Capture the cell that displays the provided text and extract its [x, y] central coordinate. 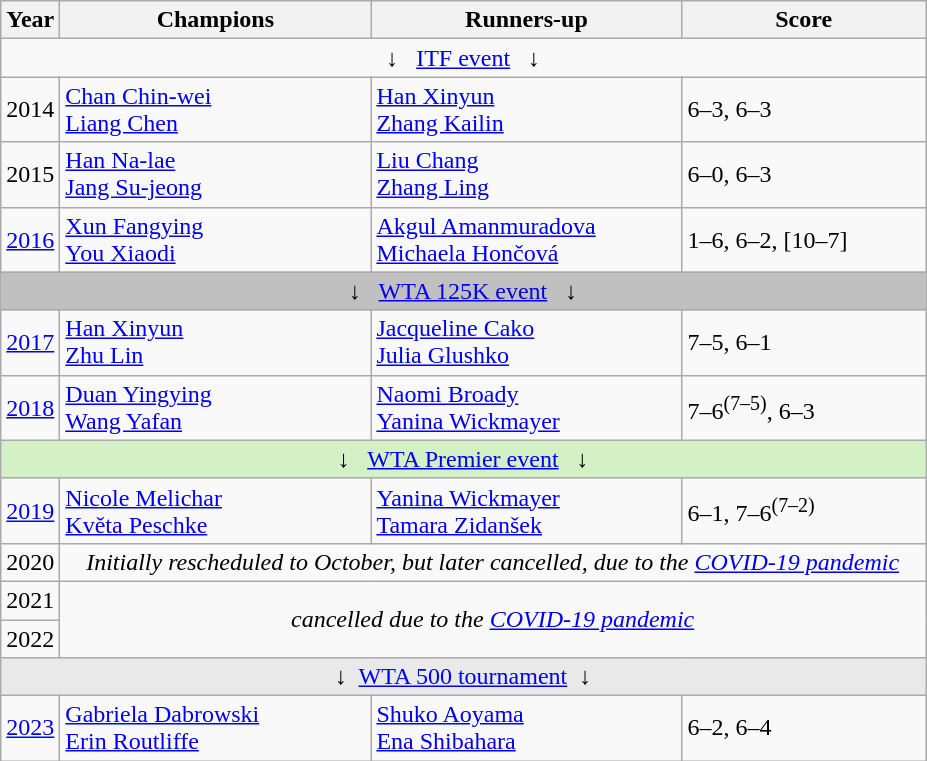
2019 [30, 510]
↓ WTA Premier event ↓ [464, 459]
2016 [30, 240]
↓ WTA 125K event ↓ [464, 291]
Han Xinyun Zhu Lin [216, 342]
cancelled due to the COVID-19 pandemic [493, 619]
Naomi Broady Yanina Wickmayer [526, 408]
Year [30, 20]
2015 [30, 174]
Jacqueline Cako Julia Glushko [526, 342]
Score [804, 20]
Yanina Wickmayer Tamara Zidanšek [526, 510]
2014 [30, 110]
2020 [30, 562]
6–0, 6–3 [804, 174]
↓ ITF event ↓ [464, 58]
Gabriela Dabrowski Erin Routliffe [216, 728]
6–2, 6–4 [804, 728]
7–6(7–5), 6–3 [804, 408]
1–6, 6–2, [10–7] [804, 240]
Han Na-lae Jang Su-jeong [216, 174]
2017 [30, 342]
2021 [30, 600]
Initially rescheduled to October, but later cancelled, due to the COVID-19 pandemic [493, 562]
Chan Chin-wei Liang Chen [216, 110]
Shuko Aoyama Ena Shibahara [526, 728]
Champions [216, 20]
2022 [30, 639]
7–5, 6–1 [804, 342]
Runners-up [526, 20]
Xun Fangying You Xiaodi [216, 240]
6–1, 7–6(7–2) [804, 510]
Duan Yingying Wang Yafan [216, 408]
Akgul Amanmuradova Michaela Hončová [526, 240]
6–3, 6–3 [804, 110]
Liu Chang Zhang Ling [526, 174]
Han Xinyun Zhang Kailin [526, 110]
2018 [30, 408]
2023 [30, 728]
↓ WTA 500 tournament ↓ [464, 677]
Nicole Melichar Květa Peschke [216, 510]
